Return [x, y] of the center of cell containing provided text 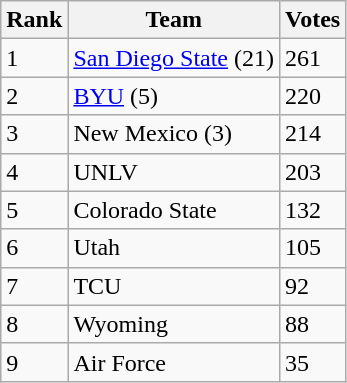
TCU [174, 286]
Rank [34, 20]
Wyoming [174, 324]
Team [174, 20]
1 [34, 58]
6 [34, 248]
105 [313, 248]
New Mexico (3) [174, 134]
9 [34, 362]
261 [313, 58]
Utah [174, 248]
7 [34, 286]
Votes [313, 20]
3 [34, 134]
214 [313, 134]
132 [313, 210]
2 [34, 96]
35 [313, 362]
Air Force [174, 362]
203 [313, 172]
92 [313, 286]
8 [34, 324]
Colorado State [174, 210]
San Diego State (21) [174, 58]
5 [34, 210]
BYU (5) [174, 96]
UNLV [174, 172]
88 [313, 324]
220 [313, 96]
4 [34, 172]
